Search for the cell housing the specified text and yield its [X, Y] center coordinate. 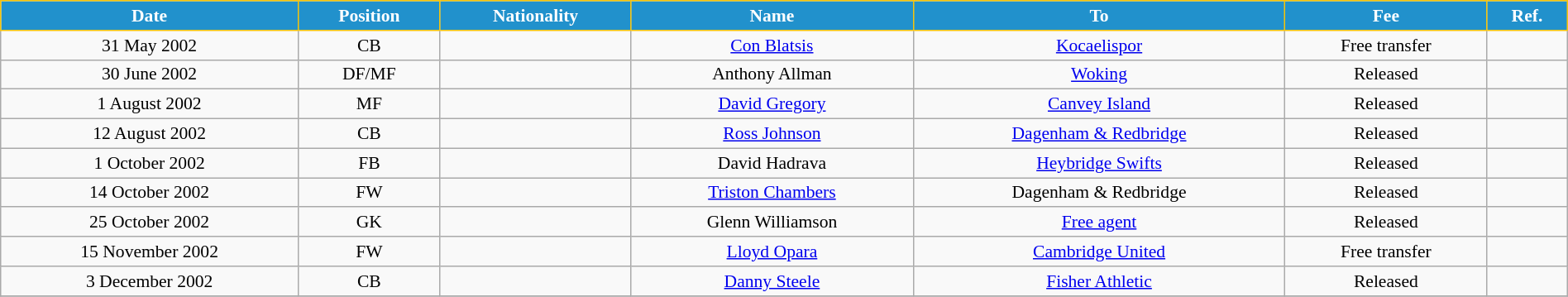
David Gregory [772, 104]
Position [369, 16]
Anthony Allman [772, 74]
31 May 2002 [150, 46]
Kocaelispor [1099, 46]
Triston Chambers [772, 193]
15 November 2002 [150, 251]
14 October 2002 [150, 193]
Nationality [535, 16]
Ref. [1527, 16]
FB [369, 163]
Lloyd Opara [772, 251]
Canvey Island [1099, 104]
1 October 2002 [150, 163]
3 December 2002 [150, 281]
Ross Johnson [772, 134]
Glenn Williamson [772, 223]
DF/MF [369, 74]
Con Blatsis [772, 46]
12 August 2002 [150, 134]
GK [369, 223]
To [1099, 16]
Woking [1099, 74]
Fisher Athletic [1099, 281]
Cambridge United [1099, 251]
MF [369, 104]
Name [772, 16]
Heybridge Swifts [1099, 163]
Free agent [1099, 223]
25 October 2002 [150, 223]
30 June 2002 [150, 74]
1 August 2002 [150, 104]
Fee [1386, 16]
Danny Steele [772, 281]
Date [150, 16]
David Hadrava [772, 163]
